From the cell containing the given text, extract its center point as (x, y) coordinate. 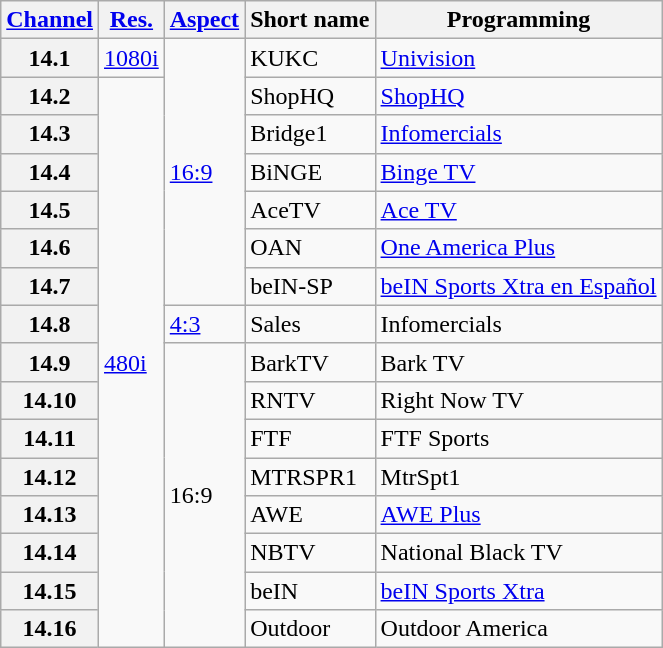
Sales (310, 324)
Ace TV (518, 210)
RNTV (310, 400)
Outdoor (310, 629)
1080i (132, 58)
One America Plus (518, 248)
FTF (310, 438)
14.8 (50, 324)
14.6 (50, 248)
480i (132, 362)
AWE Plus (518, 515)
14.2 (50, 96)
14.14 (50, 553)
Bridge1 (310, 134)
Outdoor America (518, 629)
AWE (310, 515)
BiNGE (310, 172)
14.4 (50, 172)
FTF Sports (518, 438)
4:3 (204, 324)
OAN (310, 248)
Bark TV (518, 362)
National Black TV (518, 553)
14.16 (50, 629)
beIN Sports Xtra (518, 591)
MTRSPR1 (310, 477)
beIN (310, 591)
Res. (132, 20)
beIN-SP (310, 286)
14.10 (50, 400)
beIN Sports Xtra en Español (518, 286)
Channel (50, 20)
14.13 (50, 515)
AceTV (310, 210)
Binge TV (518, 172)
Univision (518, 58)
Aspect (204, 20)
14.9 (50, 362)
Right Now TV (518, 400)
BarkTV (310, 362)
14.11 (50, 438)
14.12 (50, 477)
KUKC (310, 58)
MtrSpt1 (518, 477)
14.1 (50, 58)
Short name (310, 20)
Programming (518, 20)
NBTV (310, 553)
14.3 (50, 134)
14.5 (50, 210)
14.7 (50, 286)
14.15 (50, 591)
